Scan for the cell matching the given text and deliver its (X, Y) coordinate at center. 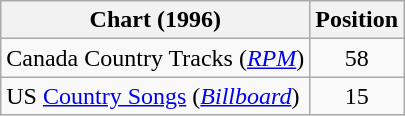
15 (357, 96)
Chart (1996) (156, 20)
58 (357, 58)
US Country Songs (Billboard) (156, 96)
Position (357, 20)
Canada Country Tracks (RPM) (156, 58)
